Determine the (x, y) coordinate at the center of the cell enclosing the given text.  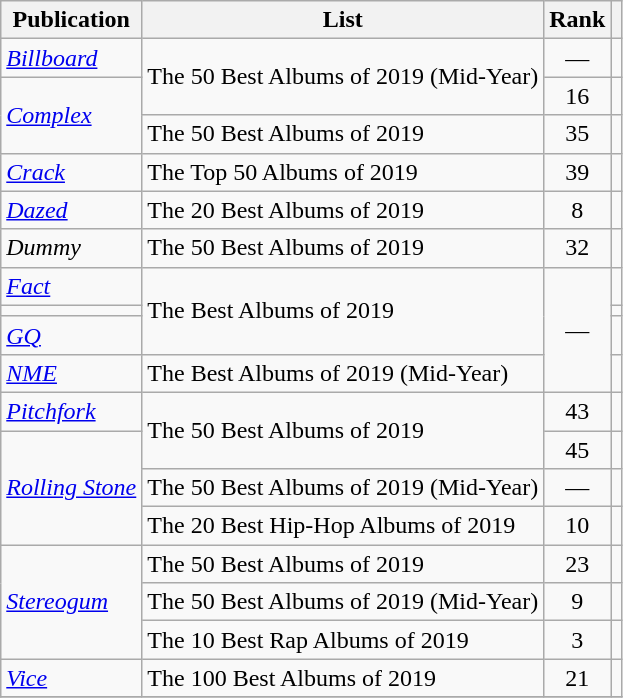
Rolling Stone (72, 487)
List (343, 20)
16 (578, 96)
Pitchfork (72, 411)
Complex (72, 115)
NME (72, 373)
Dazed (72, 210)
Rank (578, 20)
The Best Albums of 2019 (343, 310)
8 (578, 210)
35 (578, 134)
The Best Albums of 2019 (Mid-Year) (343, 373)
39 (578, 172)
9 (578, 602)
The Top 50 Albums of 2019 (343, 172)
GQ (72, 335)
The 20 Best Albums of 2019 (343, 210)
Stereogum (72, 602)
32 (578, 248)
The 100 Best Albums of 2019 (343, 678)
Crack (72, 172)
Vice (72, 678)
Fact (72, 286)
Publication (72, 20)
Billboard (72, 58)
21 (578, 678)
3 (578, 640)
Dummy (72, 248)
45 (578, 449)
23 (578, 564)
The 20 Best Hip-Hop Albums of 2019 (343, 526)
The 10 Best Rap Albums of 2019 (343, 640)
10 (578, 526)
43 (578, 411)
